Output the (X, Y) coordinate of the center of the cell containing the given text.  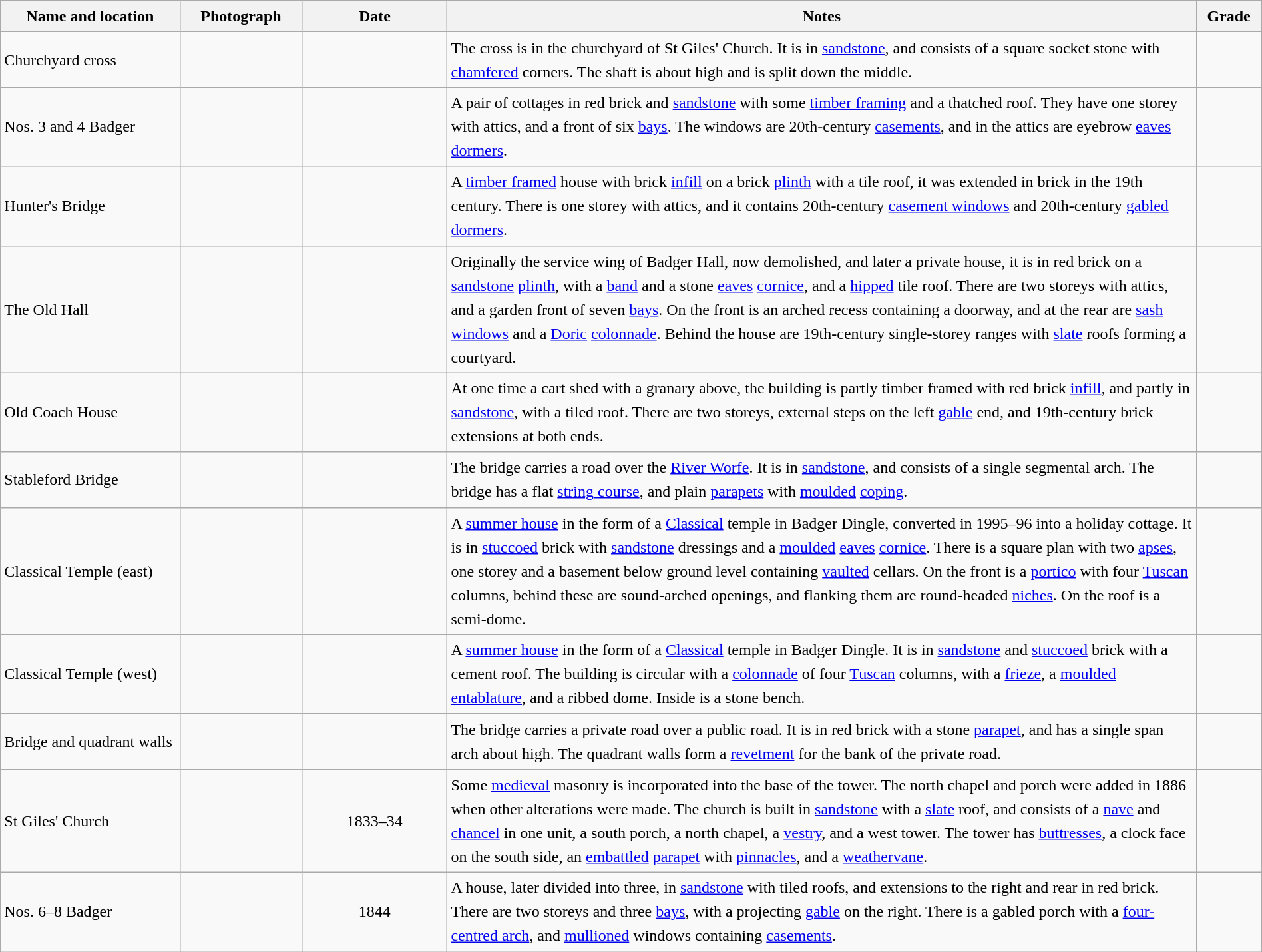
Nos. 3 and 4 Badger (91, 126)
Stableford Bridge (91, 479)
Photograph (241, 16)
St Giles' Church (91, 820)
Date (375, 16)
The Old Hall (91, 309)
Hunter's Bridge (91, 206)
1833–34 (375, 820)
Nos. 6–8 Badger (91, 912)
Classical Temple (west) (91, 674)
Classical Temple (east) (91, 571)
Name and location (91, 16)
Bridge and quadrant walls (91, 742)
1844 (375, 912)
Grade (1229, 16)
Old Coach House (91, 413)
Churchyard cross (91, 60)
Notes (821, 16)
